From the cell containing the given text, extract its center point as (X, Y) coordinate. 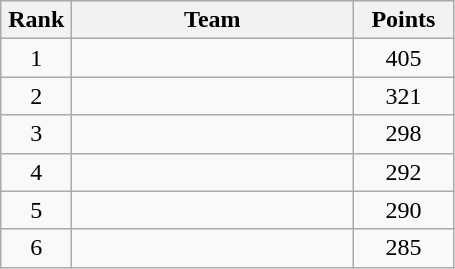
6 (36, 248)
Points (404, 20)
290 (404, 210)
3 (36, 134)
292 (404, 172)
2 (36, 96)
Rank (36, 20)
298 (404, 134)
405 (404, 58)
4 (36, 172)
Team (212, 20)
285 (404, 248)
321 (404, 96)
1 (36, 58)
5 (36, 210)
